Scan for the cell matching the given text and deliver its [X, Y] coordinate at center. 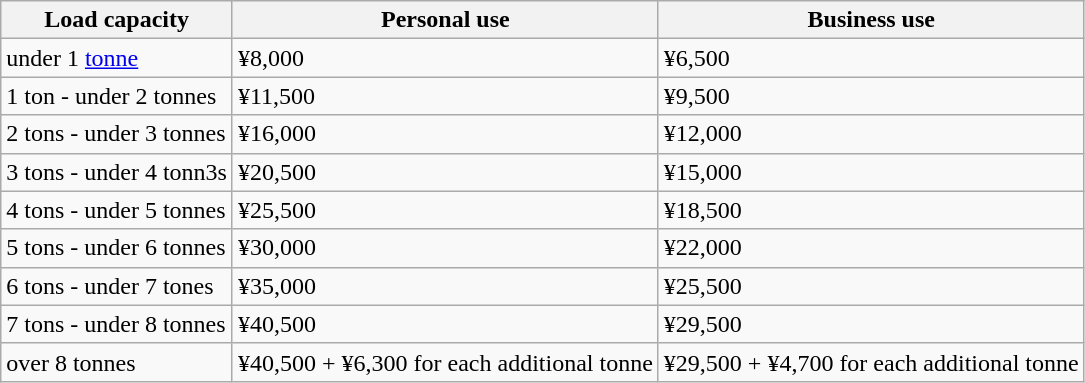
¥16,000 [445, 134]
¥9,500 [871, 96]
Load capacity [117, 20]
Business use [871, 20]
Personal use [445, 20]
7 tons - under 8 tonnes [117, 324]
¥18,500 [871, 210]
¥8,000 [445, 58]
¥6,500 [871, 58]
5 tons - under 6 tonnes [117, 248]
¥35,000 [445, 286]
¥20,500 [445, 172]
¥40,500 [445, 324]
¥11,500 [445, 96]
over 8 tonnes [117, 362]
¥40,500 + ¥6,300 for each additional tonne [445, 362]
¥29,500 [871, 324]
¥12,000 [871, 134]
¥30,000 [445, 248]
¥29,500 + ¥4,700 for each additional tonne [871, 362]
¥15,000 [871, 172]
1 ton - under 2 tonnes [117, 96]
4 tons - under 5 tonnes [117, 210]
¥22,000 [871, 248]
3 tons - under 4 tonn3s [117, 172]
2 tons - under 3 tonnes [117, 134]
under 1 tonne [117, 58]
6 tons - under 7 tones [117, 286]
